For the text-containing cell, return its midpoint in [x, y] coordinate format. 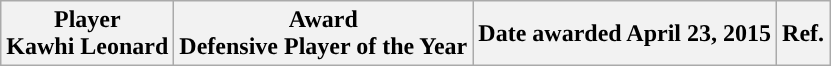
Ref. [804, 34]
Date awarded April 23, 2015 [625, 34]
PlayerKawhi Leonard [88, 34]
AwardDefensive Player of the Year [324, 34]
